Output the [x, y] coordinate of the center of the cell containing the given text.  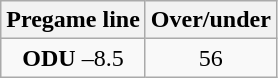
Over/under [210, 20]
56 [210, 58]
Pregame line [74, 20]
ODU –8.5 [74, 58]
